Output the [X, Y] coordinate of the center of the cell containing the given text.  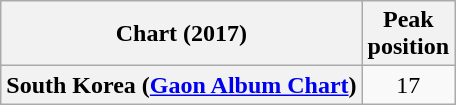
South Korea (Gaon Album Chart) [182, 85]
Chart (2017) [182, 34]
Peakposition [408, 34]
17 [408, 85]
